For the text-containing cell, return its midpoint in (X, Y) coordinate format. 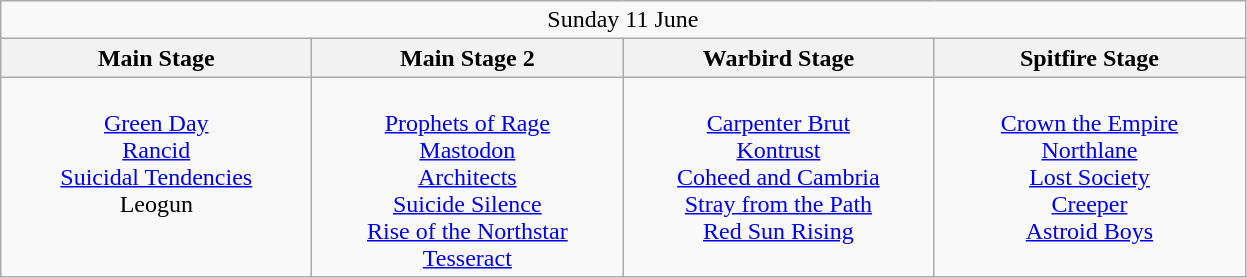
Prophets of Rage Mastodon Architects Suicide Silence Rise of the Northstar Tesseract (468, 177)
Green Day Rancid Suicidal Tendencies Leogun (156, 177)
Crown the Empire Northlane Lost Society Creeper Astroid Boys (1090, 177)
Main Stage (156, 58)
Warbird Stage (778, 58)
Main Stage 2 (468, 58)
Spitfire Stage (1090, 58)
Sunday 11 June (623, 20)
Carpenter Brut Kontrust Coheed and Cambria Stray from the Path Red Sun Rising (778, 177)
